Identify which cell holds the provided text, then report its (x, y) central coordinate. 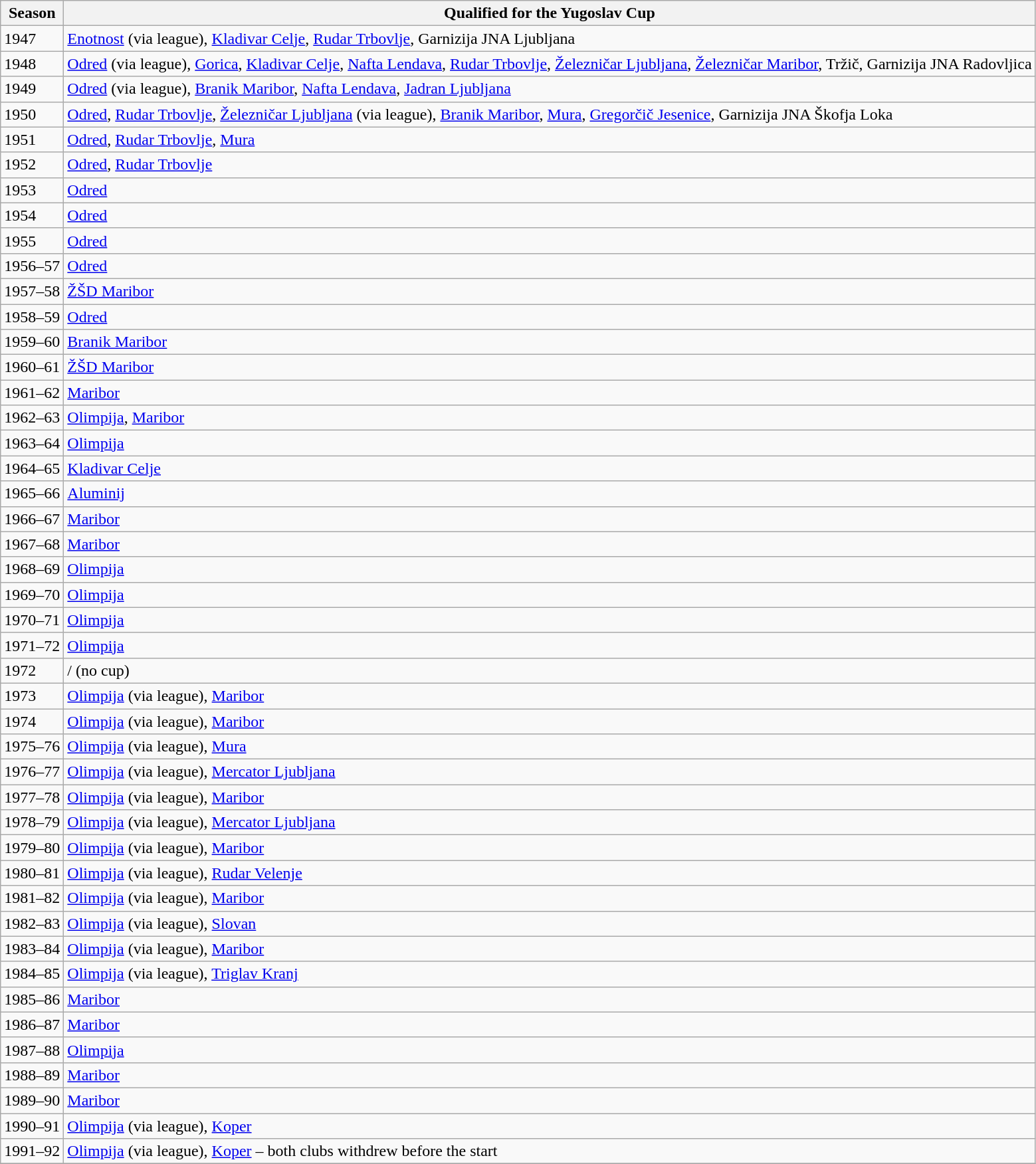
1977–78 (32, 797)
1955 (32, 241)
1964–65 (32, 468)
Olimpija (via league), Rudar Velenje (550, 873)
1974 (32, 721)
1948 (32, 64)
Olimpija, Maribor (550, 418)
Kladivar Celje (550, 468)
1987–88 (32, 1050)
1978–79 (32, 823)
Aluminij (550, 494)
1988–89 (32, 1075)
1957–58 (32, 291)
1989–90 (32, 1100)
1980–81 (32, 873)
1983–84 (32, 949)
Season (32, 13)
1949 (32, 89)
Olimpija (via league), Triglav Kranj (550, 974)
Odred (via league), Gorica, Kladivar Celje, Nafta Lendava, Rudar Trbovlje, Železničar Ljubljana, Železničar Maribor, Tržič, Garnizija JNA Radovljica (550, 64)
Olimpija (via league), Koper (550, 1126)
1969–70 (32, 595)
Olimpija (via league), Koper – both clubs withdrew before the start (550, 1151)
1979–80 (32, 848)
1950 (32, 114)
1966–67 (32, 519)
1970–71 (32, 620)
Odred, Rudar Trbovlje (550, 165)
Enotnost (via league), Kladivar Celje, Rudar Trbovlje, Garnizija JNA Ljubljana (550, 39)
/ (no cup) (550, 670)
1952 (32, 165)
1947 (32, 39)
1984–85 (32, 974)
1962–63 (32, 418)
Odred, Rudar Trbovlje, Železničar Ljubljana (via league), Branik Maribor, Mura, Gregorčič Jesenice, Garnizija JNA Škofja Loka (550, 114)
1990–91 (32, 1126)
1958–59 (32, 317)
1986–87 (32, 1024)
Olimpija (via league), Slovan (550, 923)
1961–62 (32, 393)
1972 (32, 670)
1968–69 (32, 569)
1971–72 (32, 645)
1954 (32, 215)
1956–57 (32, 266)
1973 (32, 696)
1963–64 (32, 443)
1991–92 (32, 1151)
1981–82 (32, 898)
1965–66 (32, 494)
1951 (32, 140)
1959–60 (32, 342)
1985–86 (32, 999)
1960–61 (32, 367)
1982–83 (32, 923)
Odred (via league), Branik Maribor, Nafta Lendava, Jadran Ljubljana (550, 89)
1975–76 (32, 747)
Qualified for the Yugoslav Cup (550, 13)
Branik Maribor (550, 342)
Olimpija (via league), Mura (550, 747)
1967–68 (32, 544)
Odred, Rudar Trbovlje, Mura (550, 140)
1953 (32, 190)
1976–77 (32, 772)
